Return [x, y] of the center of cell containing provided text 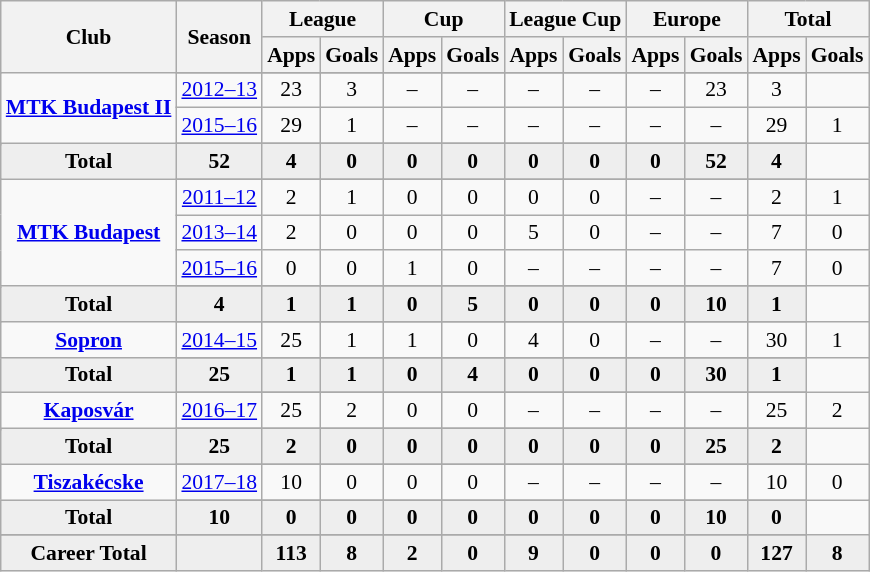
Season [219, 36]
127 [776, 554]
113 [291, 554]
MTK Budapest [89, 232]
9 [534, 554]
2014–15 [219, 340]
Club [89, 36]
Europe [686, 19]
Tiszakécske [89, 482]
2013–14 [219, 233]
Career Total [89, 554]
League [322, 19]
MTK Budapest II [89, 108]
Sopron [89, 340]
Kaposvár [89, 411]
2016–17 [219, 411]
2012–13 [219, 90]
League Cup [565, 19]
2017–18 [219, 482]
Cup [444, 19]
2011–12 [219, 197]
